Provide the (X, Y) coordinate of the cell's center where the given text is located.  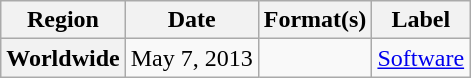
Date (192, 20)
Worldwide (63, 58)
May 7, 2013 (192, 58)
Region (63, 20)
Label (421, 20)
Format(s) (315, 20)
Software (421, 58)
